Capture the cell that displays the provided text and extract its (X, Y) central coordinate. 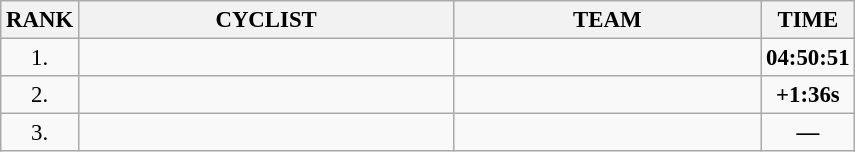
04:50:51 (808, 58)
CYCLIST (266, 20)
TEAM (608, 20)
RANK (40, 20)
+1:36s (808, 95)
2. (40, 95)
TIME (808, 20)
3. (40, 133)
1. (40, 58)
— (808, 133)
